Capture the cell that displays the provided text and extract its [x, y] central coordinate. 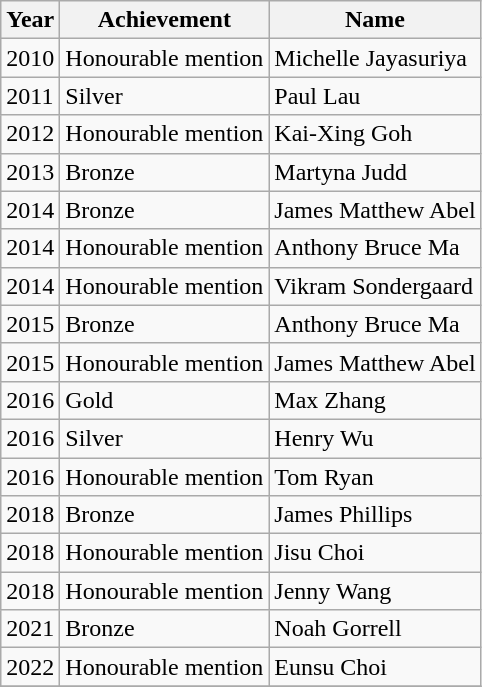
Jisu Choi [375, 553]
2012 [30, 134]
Name [375, 20]
2010 [30, 58]
2022 [30, 667]
Year [30, 20]
2013 [30, 172]
2011 [30, 96]
Jenny Wang [375, 591]
Gold [164, 400]
Achievement [164, 20]
Vikram Sondergaard [375, 286]
Eunsu Choi [375, 667]
Michelle Jayasuriya [375, 58]
Kai-Xing Goh [375, 134]
2021 [30, 629]
Noah Gorrell [375, 629]
Paul Lau [375, 96]
Max Zhang [375, 400]
James Phillips [375, 515]
Henry Wu [375, 438]
Tom Ryan [375, 477]
Martyna Judd [375, 172]
